Identify which cell holds the provided text, then report its [X, Y] central coordinate. 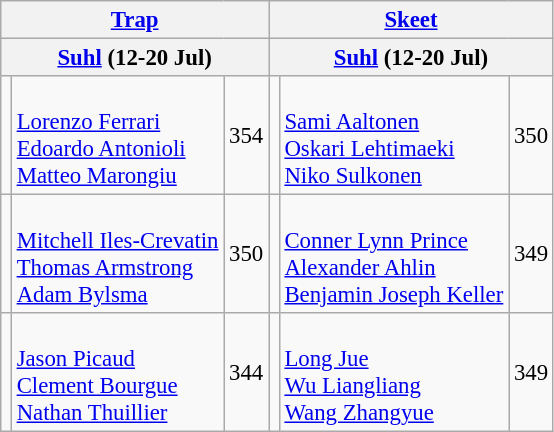
Conner Lynn PrinceAlexander AhlinBenjamin Joseph Keller [394, 254]
354 [246, 136]
Trap [135, 20]
Long JueWu LiangliangWang Zhangyue [394, 372]
Lorenzo FerrariEdoardo AntonioliMatteo Marongiu [117, 136]
Mitchell Iles-CrevatinThomas ArmstrongAdam Bylsma [117, 254]
Skeet [412, 20]
Sami AaltonenOskari LehtimaekiNiko Sulkonen [394, 136]
Jason PicaudClement BourgueNathan Thuillier [117, 372]
344 [246, 372]
